Extract the (x, y) coordinate from the center of the cell holding the provided text.  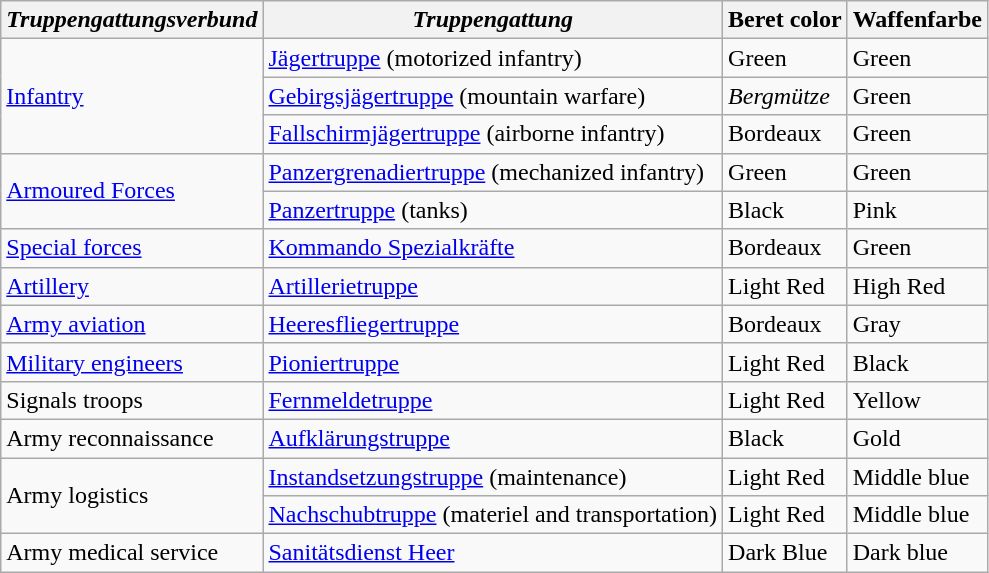
Dark blue (917, 553)
Beret color (786, 20)
Special forces (132, 248)
Army reconnaissance (132, 438)
Infantry (132, 96)
Panzergrenadiertruppe (mechanized infantry) (493, 172)
Bergmütze (786, 96)
Artillerietruppe (493, 286)
Gray (917, 324)
Pioniertruppe (493, 362)
Jägertruppe (motorized infantry) (493, 58)
Nachschubtruppe (materiel and transportation) (493, 515)
High Red (917, 286)
Pink (917, 210)
Instandsetzungstruppe (maintenance) (493, 477)
Kommando Spezialkräfte (493, 248)
Armoured Forces (132, 191)
Panzertruppe (tanks) (493, 210)
Aufklärungstruppe (493, 438)
Truppengattung (493, 20)
Yellow (917, 400)
Signals troops (132, 400)
Sanitätsdienst Heer (493, 553)
Army logistics (132, 496)
Gebirgsjägertruppe (mountain warfare) (493, 96)
Fallschirmjägertruppe (airborne infantry) (493, 134)
Waffenfarbe (917, 20)
Gold (917, 438)
Army medical service (132, 553)
Military engineers (132, 362)
Truppengattungsverbund (132, 20)
Heeresfliegertruppe (493, 324)
Dark Blue (786, 553)
Artillery (132, 286)
Army aviation (132, 324)
Fernmeldetruppe (493, 400)
